Pinpoint the cell where the given text exists, returning its [x, y] midpoint coordinate. 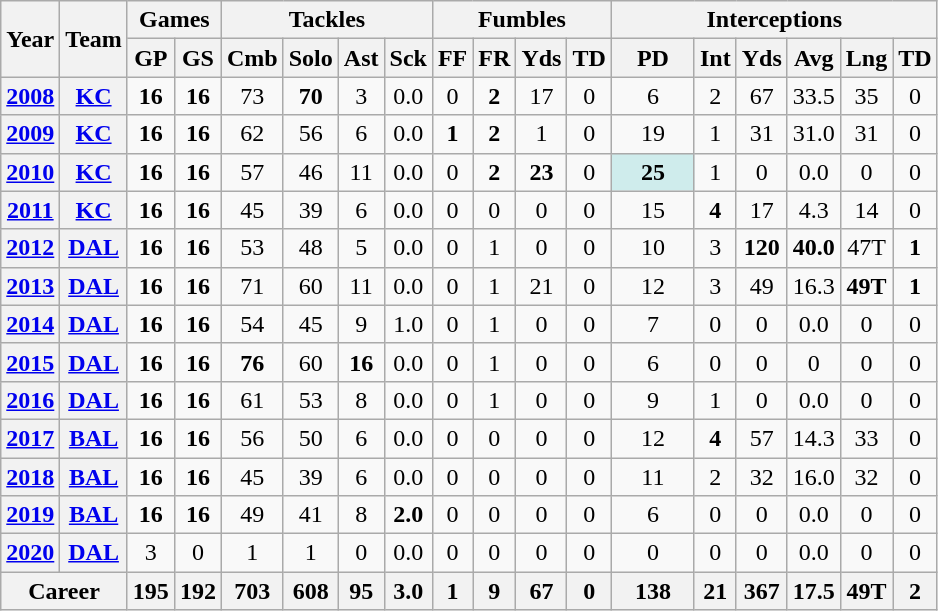
Sck [408, 58]
61 [252, 400]
15 [652, 210]
4.3 [814, 210]
120 [762, 248]
2016 [30, 400]
PD [652, 58]
Tackles [326, 20]
Avg [814, 58]
Int [715, 58]
Team [94, 39]
16.0 [814, 477]
138 [652, 591]
46 [310, 172]
19 [652, 134]
FR [494, 58]
Cmb [252, 58]
195 [150, 591]
192 [198, 591]
25 [652, 172]
367 [762, 591]
23 [542, 172]
Interceptions [774, 20]
95 [361, 591]
2013 [30, 286]
71 [252, 286]
35 [866, 96]
2012 [30, 248]
3.0 [408, 591]
2017 [30, 438]
2018 [30, 477]
2020 [30, 553]
Solo [310, 58]
62 [252, 134]
2.0 [408, 515]
FF [452, 58]
47T [866, 248]
2010 [30, 172]
5 [361, 248]
Ast [361, 58]
2015 [30, 362]
Games [174, 20]
14.3 [814, 438]
2008 [30, 96]
2014 [30, 324]
GS [198, 58]
50 [310, 438]
40.0 [814, 248]
10 [652, 248]
1.0 [408, 324]
70 [310, 96]
2009 [30, 134]
703 [252, 591]
Career [64, 591]
2011 [30, 210]
31.0 [814, 134]
76 [252, 362]
Year [30, 39]
14 [866, 210]
54 [252, 324]
GP [150, 58]
41 [310, 515]
17.5 [814, 591]
608 [310, 591]
33 [866, 438]
7 [652, 324]
2019 [30, 515]
Fumbles [522, 20]
Lng [866, 58]
33.5 [814, 96]
48 [310, 248]
16.3 [814, 286]
73 [252, 96]
